Provide the [X, Y] coordinate of the cell's center where the given text is located.  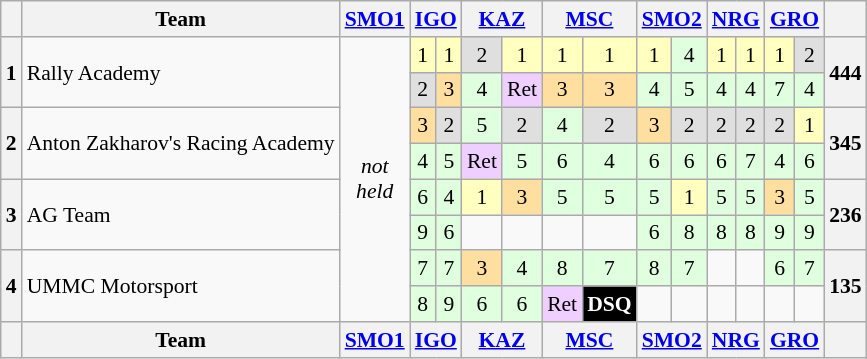
135 [846, 286]
UMMC Motorsport [181, 286]
236 [846, 214]
Rally Academy [181, 72]
444 [846, 72]
AG Team [181, 214]
Anton Zakharov's Racing Academy [181, 144]
345 [846, 144]
notheld [375, 180]
DSQ [610, 304]
